Extract the [x, y] coordinate from the center of the cell holding the provided text.  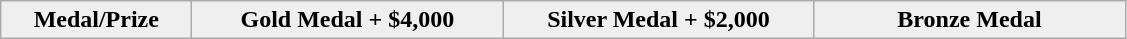
Medal/Prize [96, 20]
Gold Medal + $4,000 [348, 20]
Bronze Medal [970, 20]
Silver Medal + $2,000 [658, 20]
